For the text-containing cell, return its midpoint in [X, Y] coordinate format. 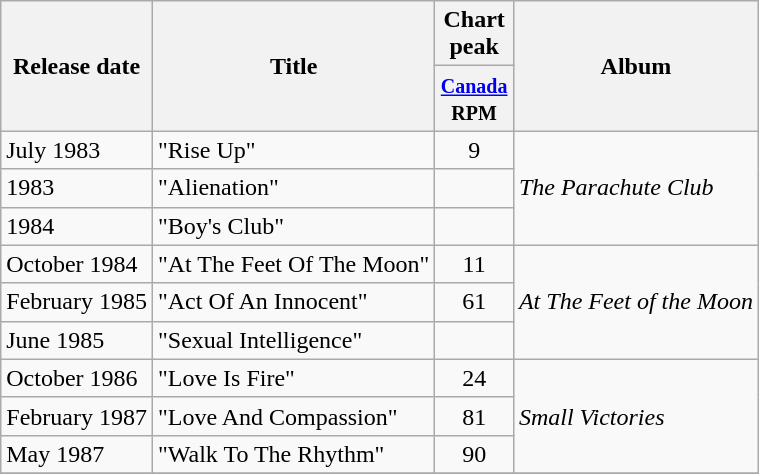
Title [293, 66]
"Act Of An Innocent" [293, 302]
"Rise Up" [293, 150]
"Alienation" [293, 188]
Chart peak [474, 34]
1983 [77, 188]
June 1985 [77, 340]
"Walk To The Rhythm" [293, 454]
May 1987 [77, 454]
"Love Is Fire" [293, 378]
Release date [77, 66]
"Boy's Club" [293, 226]
Small Victories [636, 416]
At The Feet of the Moon [636, 302]
Album [636, 66]
1984 [77, 226]
"At The Feet Of The Moon" [293, 264]
24 [474, 378]
February 1985 [77, 302]
July 1983 [77, 150]
81 [474, 416]
February 1987 [77, 416]
October 1984 [77, 264]
"Love And Compassion" [293, 416]
90 [474, 454]
The Parachute Club [636, 188]
"Sexual Intelligence" [293, 340]
11 [474, 264]
61 [474, 302]
CanadaRPM [474, 98]
October 1986 [77, 378]
9 [474, 150]
